Search for the cell housing the specified text and yield its [X, Y] center coordinate. 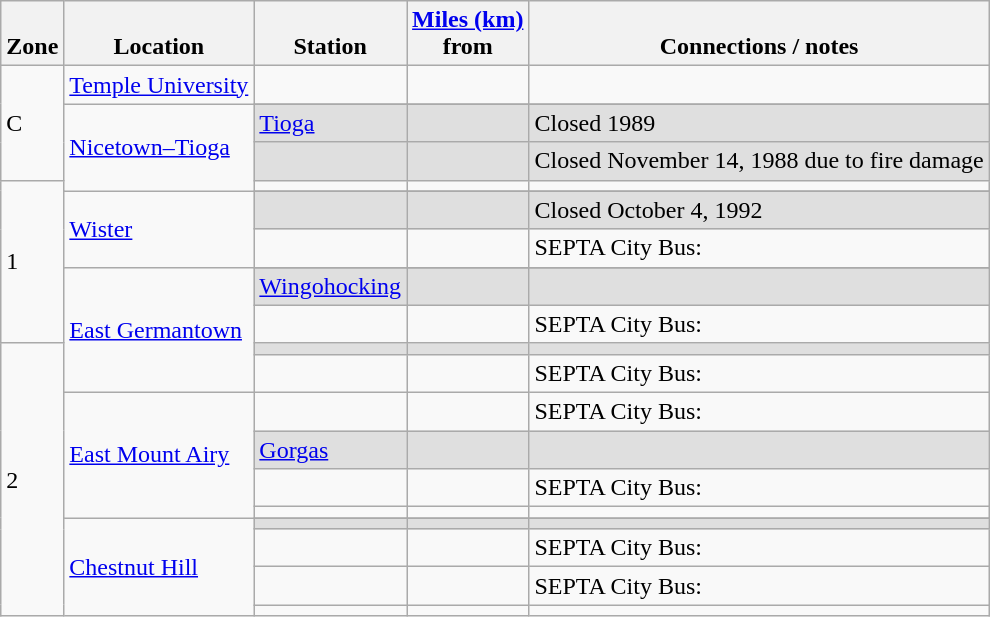
Tioga [330, 123]
Chestnut Hill [159, 567]
Closed 1989 [759, 123]
Closed November 14, 1988 due to fire damage [759, 161]
Location [159, 34]
2 [32, 480]
Closed October 4, 1992 [759, 210]
Connections / notes [759, 34]
Wingohocking [330, 286]
East Mount Airy [159, 454]
Nicetown–Tioga [159, 148]
Miles (km)from [468, 34]
Wister [159, 229]
Zone [32, 34]
Gorgas [330, 449]
Temple University [159, 85]
Station [330, 34]
C [32, 123]
1 [32, 262]
East Germantown [159, 330]
